Detect which cell encompasses the target text, then output its [x, y] center coordinate. 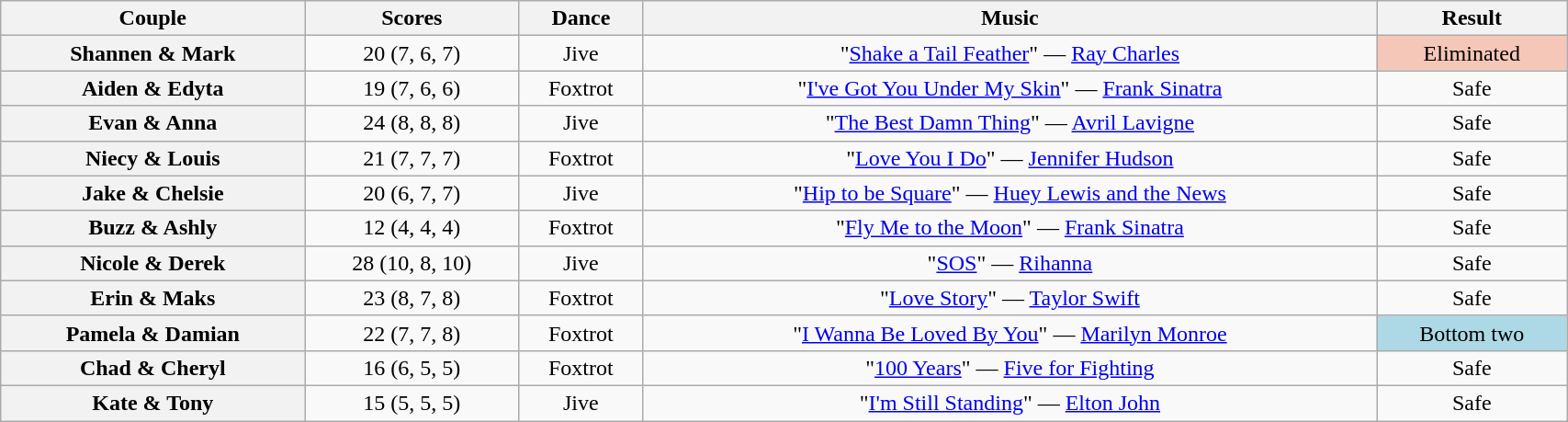
Kate & Tony [152, 403]
16 (6, 5, 5) [412, 368]
21 (7, 7, 7) [412, 158]
Bottom two [1472, 333]
"Love Story" — Taylor Swift [1010, 298]
Couple [152, 18]
Dance [581, 18]
23 (8, 7, 8) [412, 298]
"Hip to be Square" — Huey Lewis and the News [1010, 193]
"I've Got You Under My Skin" — Frank Sinatra [1010, 88]
Aiden & Edyta [152, 88]
20 (7, 6, 7) [412, 53]
28 (10, 8, 10) [412, 263]
Nicole & Derek [152, 263]
Result [1472, 18]
Scores [412, 18]
"The Best Damn Thing" — Avril Lavigne [1010, 123]
"I'm Still Standing" — Elton John [1010, 403]
Evan & Anna [152, 123]
Pamela & Damian [152, 333]
Chad & Cheryl [152, 368]
Jake & Chelsie [152, 193]
Eliminated [1472, 53]
"Fly Me to the Moon" — Frank Sinatra [1010, 228]
Shannen & Mark [152, 53]
"Love You I Do" — Jennifer Hudson [1010, 158]
22 (7, 7, 8) [412, 333]
Erin & Maks [152, 298]
Music [1010, 18]
"I Wanna Be Loved By You" — Marilyn Monroe [1010, 333]
Buzz & Ashly [152, 228]
24 (8, 8, 8) [412, 123]
12 (4, 4, 4) [412, 228]
"SOS" — Rihanna [1010, 263]
"100 Years" — Five for Fighting [1010, 368]
15 (5, 5, 5) [412, 403]
20 (6, 7, 7) [412, 193]
19 (7, 6, 6) [412, 88]
"Shake a Tail Feather" — Ray Charles [1010, 53]
Niecy & Louis [152, 158]
